Scan for the cell matching the given text and deliver its (X, Y) coordinate at center. 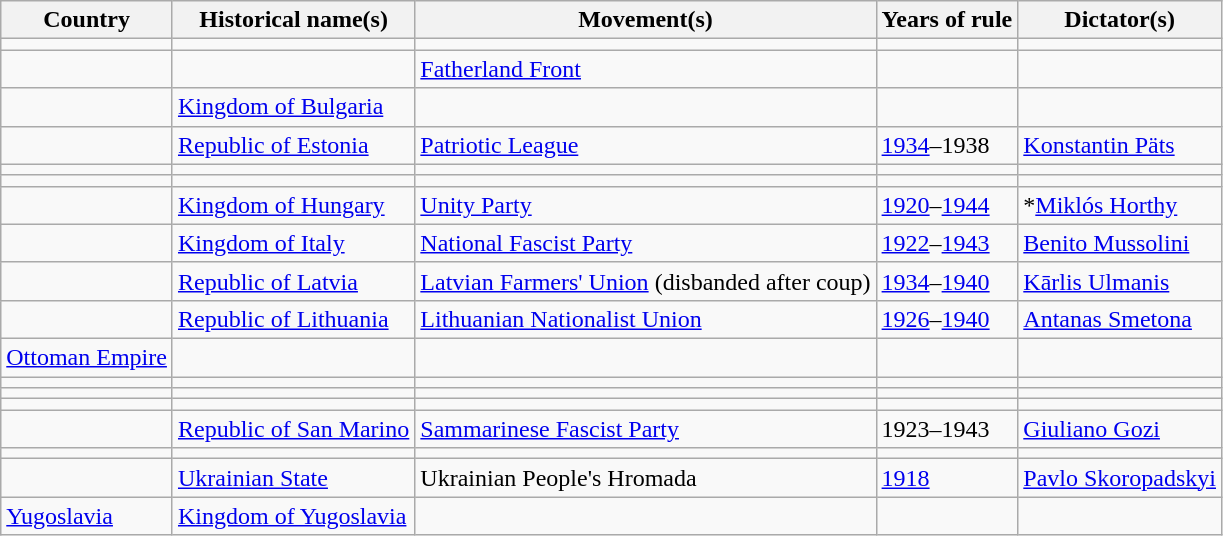
Konstantin Päts (1120, 145)
Yugoslavia (87, 516)
Kārlis Ulmanis (1120, 281)
Dictator(s) (1120, 20)
Lithuanian Nationalist Union (646, 319)
Ukrainian State (293, 478)
Republic of Lithuania (293, 319)
National Fascist Party (646, 243)
Kingdom of Yugoslavia (293, 516)
1926–1940 (947, 319)
*Miklós Horthy (1120, 205)
Kingdom of Bulgaria (293, 107)
Fatherland Front (646, 69)
Years of rule (947, 20)
Historical name(s) (293, 20)
Country (87, 20)
1920–1944 (947, 205)
Kingdom of Italy (293, 243)
Patriotic League (646, 145)
Republic of Estonia (293, 145)
Movement(s) (646, 20)
Republic of San Marino (293, 429)
1923–1943 (947, 429)
Ottoman Empire (87, 357)
Benito Mussolini (1120, 243)
Pavlo Skoropadskyi (1120, 478)
Giuliano Gozi (1120, 429)
Republic of Latvia (293, 281)
Kingdom of Hungary (293, 205)
Unity Party (646, 205)
1918 (947, 478)
Antanas Smetona (1120, 319)
Sammarinese Fascist Party (646, 429)
Latvian Farmers' Union (disbanded after coup) (646, 281)
1934–1938 (947, 145)
1934–1940 (947, 281)
1922–1943 (947, 243)
Ukrainian People's Hromada (646, 478)
